From the cell containing the given text, extract its center point as [X, Y] coordinate. 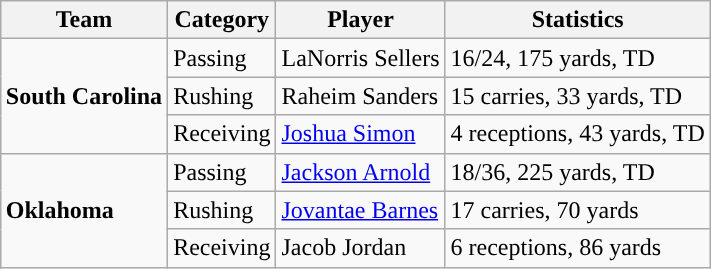
Statistics [578, 20]
Oklahoma [84, 210]
15 carries, 33 yards, TD [578, 96]
17 carries, 70 yards [578, 210]
South Carolina [84, 96]
6 receptions, 86 yards [578, 248]
Category [222, 20]
Player [360, 20]
Team [84, 20]
18/36, 225 yards, TD [578, 172]
Jovantae Barnes [360, 210]
Jackson Arnold [360, 172]
16/24, 175 yards, TD [578, 58]
4 receptions, 43 yards, TD [578, 134]
Raheim Sanders [360, 96]
Joshua Simon [360, 134]
Jacob Jordan [360, 248]
LaNorris Sellers [360, 58]
